Determine the [x, y] coordinate at the center of the cell enclosing the given text.  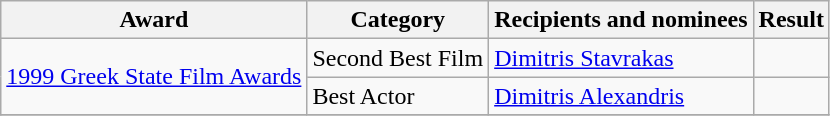
Dimitris Stavrakas [621, 58]
Second Best Film [398, 58]
Dimitris Alexandris [621, 96]
Award [154, 20]
Result [791, 20]
Best Actor [398, 96]
Category [398, 20]
Recipients and nominees [621, 20]
1999 Greek State Film Awards [154, 77]
